Determine the (X, Y) coordinate at the center of the cell enclosing the given text.  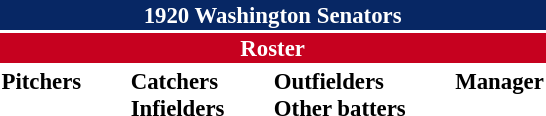
1920 Washington Senators (272, 15)
Roster (272, 48)
